Return [X, Y] of the center of cell containing provided text 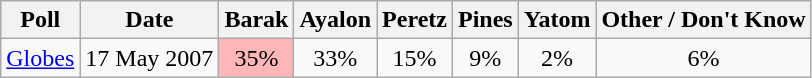
9% [485, 58]
Poll [40, 20]
Other / Don't Know [704, 20]
Date [150, 20]
Pines [485, 20]
15% [415, 58]
Ayalon [336, 20]
Barak [256, 20]
6% [704, 58]
33% [336, 58]
2% [557, 58]
35% [256, 58]
Globes [40, 58]
Yatom [557, 20]
Peretz [415, 20]
17 May 2007 [150, 58]
